Locate the cell with the specified text and output its [x, y] center coordinate. 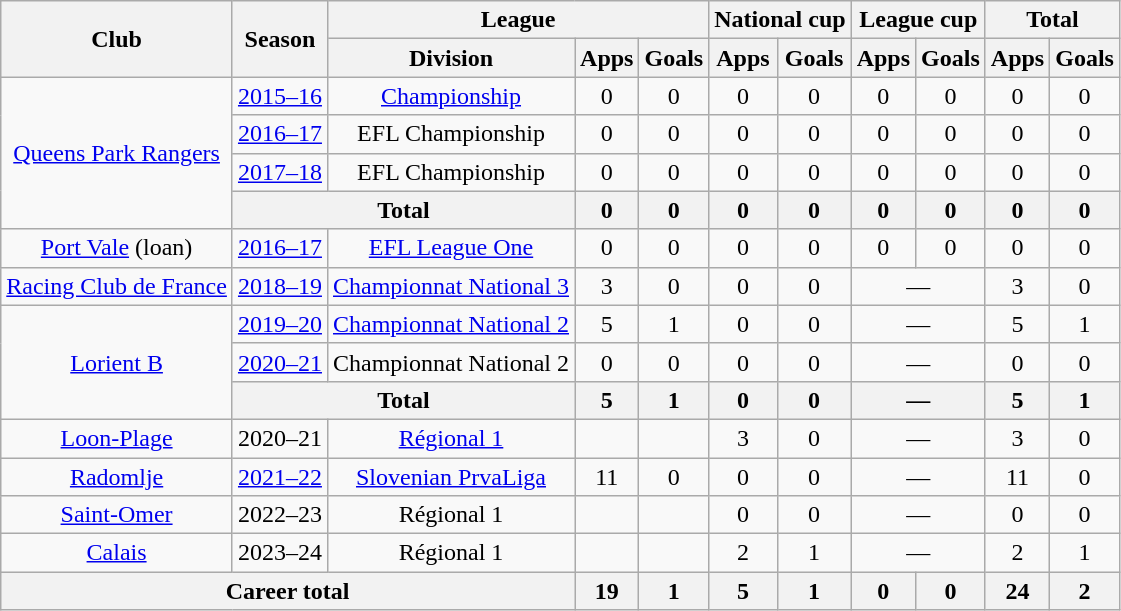
2021–22 [280, 477]
Slovenian PrvaLiga [450, 477]
Queens Park Rangers [117, 153]
National cup [780, 20]
Lorient B [117, 362]
2018–19 [280, 286]
19 [607, 591]
Loon-Plage [117, 438]
Radomlje [117, 477]
Saint-Omer [117, 515]
24 [1017, 591]
Calais [117, 553]
Division [450, 58]
Club [117, 39]
2015–16 [280, 96]
2019–20 [280, 324]
Racing Club de France [117, 286]
Port Vale (loan) [117, 248]
Championnat National 3 [450, 286]
Season [280, 39]
2022–23 [280, 515]
2017–18 [280, 172]
2023–24 [280, 553]
Championship [450, 96]
EFL League One [450, 248]
League cup [918, 20]
Career total [288, 591]
League [518, 20]
